Provide the (X, Y) coordinate of the cell's center where the given text is located.  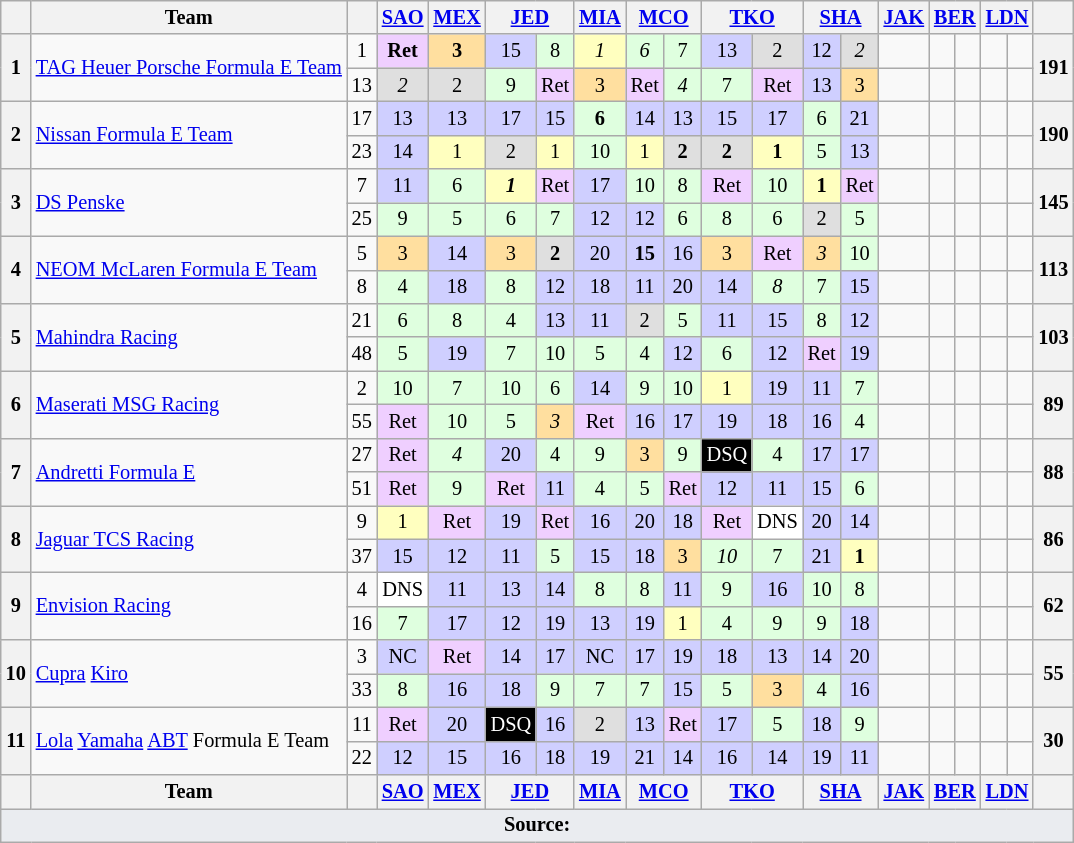
Nissan Formula E Team (189, 134)
NEOM McLaren Formula E Team (189, 270)
TAG Heuer Porsche Formula E Team (189, 68)
191 (1053, 68)
22 (362, 758)
Source: (538, 825)
145 (1053, 202)
62 (1053, 606)
86 (1053, 538)
103 (1053, 336)
51 (362, 489)
190 (1053, 134)
Envision Racing (189, 606)
30 (1053, 740)
Lola Yamaha ABT Formula E Team (189, 740)
27 (362, 455)
37 (362, 556)
48 (362, 354)
113 (1053, 270)
33 (362, 690)
25 (362, 219)
Maserati MSG Racing (189, 404)
Mahindra Racing (189, 336)
Cupra Kiro (189, 674)
89 (1053, 404)
88 (1053, 472)
DS Penske (189, 202)
23 (362, 152)
Andretti Formula E (189, 472)
Jaguar TCS Racing (189, 538)
